Output the [x, y] coordinate of the center of the cell containing the given text.  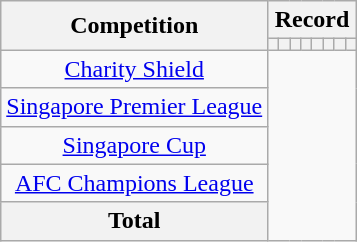
Charity Shield [134, 69]
Competition [134, 26]
Singapore Cup [134, 145]
Total [134, 221]
Record [312, 20]
Singapore Premier League [134, 107]
AFC Champions League [134, 183]
